Identify which cell holds the provided text, then report its [x, y] central coordinate. 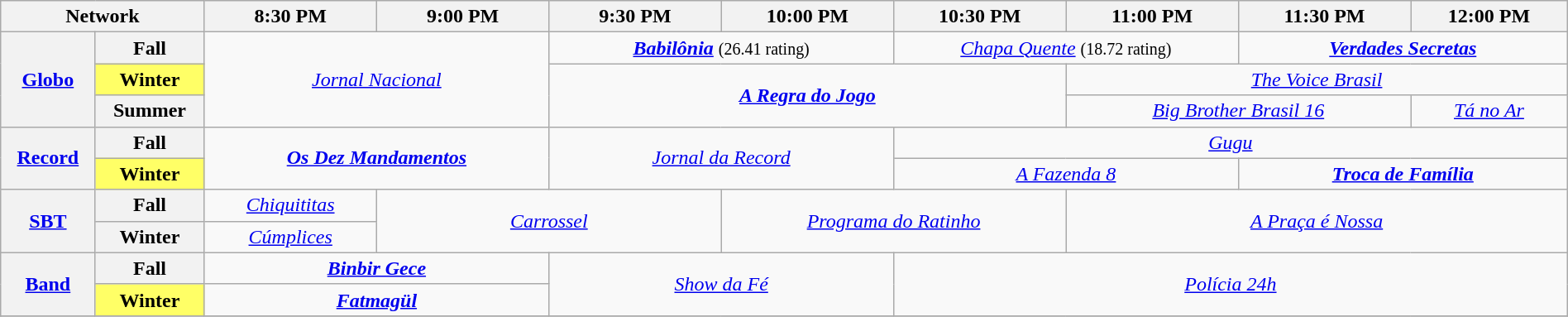
A Regra do Jogo [807, 95]
The Voice Brasil [1317, 79]
10:00 PM [807, 17]
Programa do Ratinho [893, 221]
Polícia 24h [1231, 284]
Cúmplices [290, 237]
9:00 PM [462, 17]
A Praça é Nossa [1317, 221]
Verdades Secretas [1403, 48]
8:30 PM [290, 17]
Gugu [1231, 142]
Babilônia (26.41 rating) [721, 48]
Show da Fé [721, 284]
Band [48, 284]
A Fazenda 8 [1067, 174]
SBT [48, 221]
Fatmagül [377, 300]
Globo [48, 79]
Binbir Gece [377, 268]
Network [103, 17]
Record [48, 158]
11:00 PM [1152, 17]
12:00 PM [1489, 17]
Jornal Nacional [377, 79]
10:30 PM [980, 17]
Chapa Quente (18.72 rating) [1067, 48]
Summer [150, 111]
Carrossel [549, 221]
9:30 PM [635, 17]
Chiquititas [290, 205]
Jornal da Record [721, 158]
11:30 PM [1324, 17]
Os Dez Mandamentos [377, 158]
Troca de Família [1403, 174]
Tá no Ar [1489, 111]
Big Brother Brasil 16 [1239, 111]
